Pinpoint the cell where the given text exists, returning its [X, Y] midpoint coordinate. 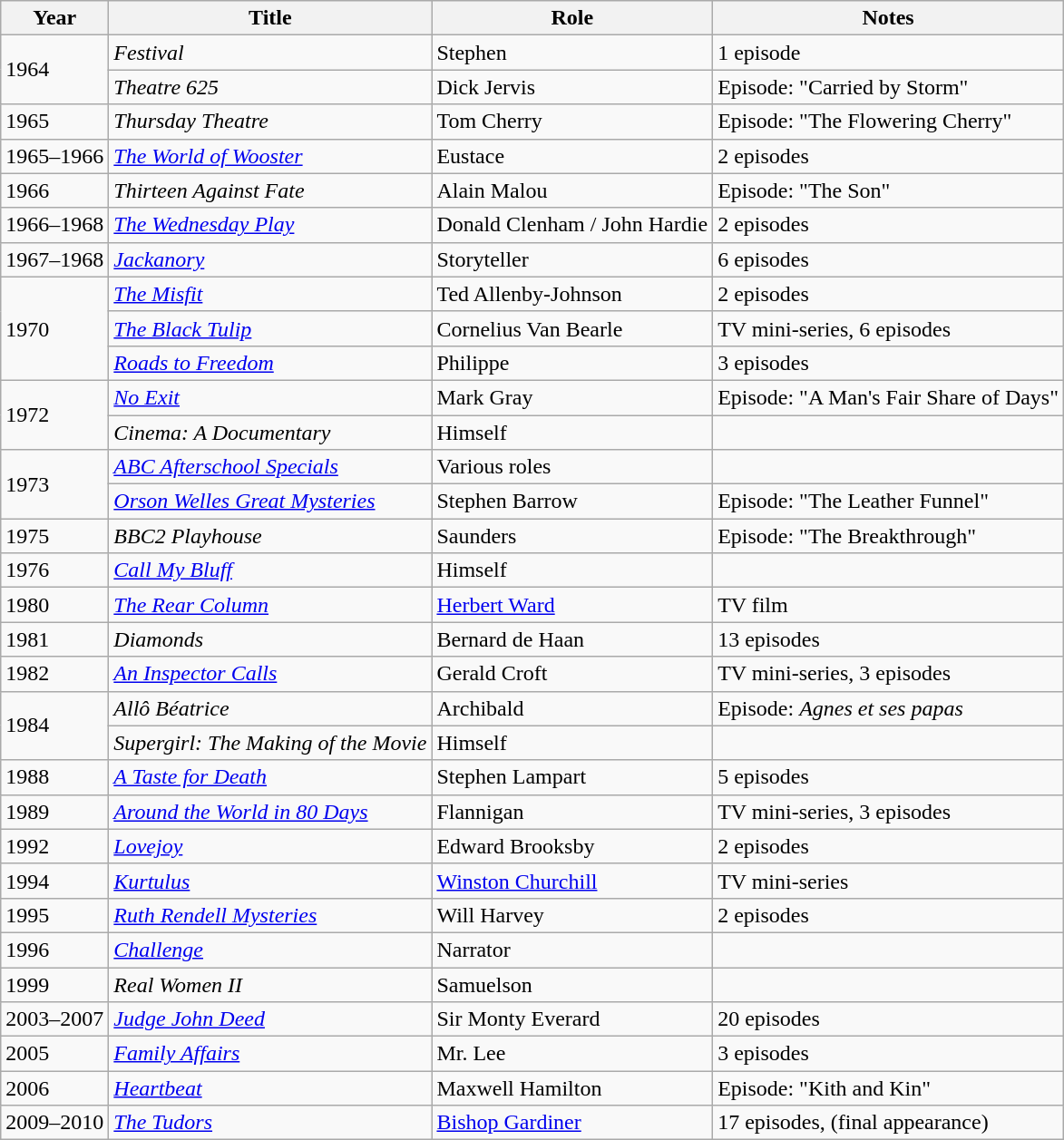
An Inspector Calls [270, 674]
Real Women II [270, 984]
Various roles [572, 467]
1965–1966 [54, 156]
2006 [54, 1088]
Title [270, 18]
1995 [54, 915]
Family Affairs [270, 1054]
Edward Brooksby [572, 846]
Sir Monty Everard [572, 1019]
1980 [54, 605]
ABC Afterschool Specials [270, 467]
Will Harvey [572, 915]
Alain Malou [572, 190]
1966 [54, 190]
Kurtulus [270, 881]
TV mini-series [889, 881]
Narrator [572, 950]
The Tudors [270, 1123]
Samuelson [572, 984]
Tom Cherry [572, 122]
Supergirl: The Making of the Movie [270, 743]
Jackanory [270, 259]
Gerald Croft [572, 674]
1988 [54, 777]
Thursday Theatre [270, 122]
13 episodes [889, 639]
17 episodes, (final appearance) [889, 1123]
Cornelius Van Bearle [572, 328]
Herbert Ward [572, 605]
5 episodes [889, 777]
1982 [54, 674]
Heartbeat [270, 1088]
Episode: "Kith and Kin" [889, 1088]
Thirteen Against Fate [270, 190]
Eustace [572, 156]
1966–1968 [54, 225]
1994 [54, 881]
Episode: "A Man's Fair Share of Days" [889, 397]
Stephen [572, 53]
Judge John Deed [270, 1019]
1964 [54, 70]
Festival [270, 53]
Ted Allenby-Johnson [572, 294]
Stephen Lampart [572, 777]
20 episodes [889, 1019]
Challenge [270, 950]
The Black Tulip [270, 328]
The World of Wooster [270, 156]
1967–1968 [54, 259]
Allô Béatrice [270, 708]
TV mini-series, 6 episodes [889, 328]
Episode: "The Breakthrough" [889, 536]
1975 [54, 536]
Bishop Gardiner [572, 1123]
Role [572, 18]
Philippe [572, 363]
Around the World in 80 Days [270, 812]
Episode: "The Flowering Cherry" [889, 122]
1989 [54, 812]
1973 [54, 484]
Bernard de Haan [572, 639]
Storyteller [572, 259]
Year [54, 18]
Saunders [572, 536]
Orson Welles Great Mysteries [270, 502]
1984 [54, 726]
Theatre 625 [270, 87]
2005 [54, 1054]
1976 [54, 570]
Call My Bluff [270, 570]
BBC2 Playhouse [270, 536]
1981 [54, 639]
The Misfit [270, 294]
Donald Clenham / John Hardie [572, 225]
1992 [54, 846]
1965 [54, 122]
The Rear Column [270, 605]
Roads to Freedom [270, 363]
2009–2010 [54, 1123]
No Exit [270, 397]
1 episode [889, 53]
6 episodes [889, 259]
Episode: Agnes et ses papas [889, 708]
Winston Churchill [572, 881]
Lovejoy [270, 846]
Archibald [572, 708]
Stephen Barrow [572, 502]
Cinema: A Documentary [270, 433]
1972 [54, 414]
Episode: "Carried by Storm" [889, 87]
Episode: "The Son" [889, 190]
Mark Gray [572, 397]
2003–2007 [54, 1019]
1996 [54, 950]
A Taste for Death [270, 777]
Notes [889, 18]
Episode: "The Leather Funnel" [889, 502]
The Wednesday Play [270, 225]
Flannigan [572, 812]
Ruth Rendell Mysteries [270, 915]
Mr. Lee [572, 1054]
Maxwell Hamilton [572, 1088]
1970 [54, 328]
Dick Jervis [572, 87]
TV film [889, 605]
Diamonds [270, 639]
1999 [54, 984]
